Search for the cell housing the specified text and yield its [x, y] center coordinate. 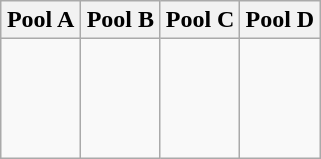
Pool B [120, 20]
Pool C [200, 20]
Pool A [41, 20]
Pool D [280, 20]
